Detect which cell encompasses the target text, then output its [X, Y] center coordinate. 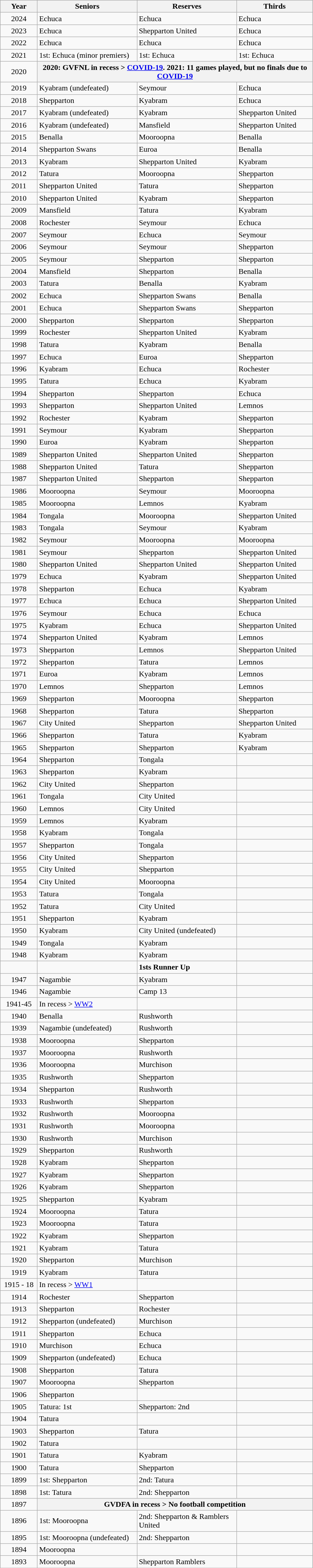
2019 [19, 88]
1955 [19, 869]
1921 [19, 1248]
Shepparton: 2nd [187, 1407]
In recess > WW1 [87, 1284]
Thirds [275, 6]
1989 [19, 454]
1914 [19, 1297]
1992 [19, 418]
2015 [19, 137]
1988 [19, 467]
1962 [19, 784]
1950 [19, 930]
1895 [19, 1537]
1990 [19, 442]
2011 [19, 186]
1984 [19, 515]
1979 [19, 577]
1926 [19, 1187]
1912 [19, 1321]
1933 [19, 1101]
2016 [19, 125]
1947 [19, 979]
1sts Runner Up [187, 967]
1920 [19, 1260]
1894 [19, 1550]
2002 [19, 296]
2000 [19, 320]
1904 [19, 1419]
1900 [19, 1468]
In recess > WW2 [87, 1004]
1919 [19, 1272]
1970 [19, 686]
1978 [19, 589]
1923 [19, 1224]
1927 [19, 1175]
1929 [19, 1150]
1981 [19, 552]
2008 [19, 223]
1924 [19, 1211]
2022 [19, 43]
1969 [19, 699]
1937 [19, 1053]
1996 [19, 369]
GVDFA in recess > No football competition [175, 1504]
2004 [19, 271]
1977 [19, 601]
1897 [19, 1504]
Reserves [187, 6]
2013 [19, 161]
1976 [19, 613]
1899 [19, 1480]
1938 [19, 1040]
1951 [19, 918]
1983 [19, 528]
1st: Shepparton [87, 1480]
2nd: Tatura [187, 1480]
1973 [19, 650]
2nd: Shepparton & Ramblers United [187, 1521]
1980 [19, 564]
1957 [19, 845]
1999 [19, 332]
1964 [19, 760]
1997 [19, 357]
1913 [19, 1309]
2007 [19, 235]
2023 [19, 31]
1963 [19, 772]
1953 [19, 894]
1974 [19, 638]
2024 [19, 19]
1987 [19, 479]
1995 [19, 381]
1901 [19, 1455]
1909 [19, 1358]
1902 [19, 1443]
1906 [19, 1394]
2017 [19, 113]
1985 [19, 503]
2020: GVFNL in recess > COVID-19. 2021: 11 games played, but no finals due to COVID-19 [175, 72]
2021 [19, 55]
1940 [19, 1016]
1911 [19, 1333]
1932 [19, 1114]
Tatura: 1st [87, 1407]
1898 [19, 1492]
1975 [19, 625]
2012 [19, 174]
1991 [19, 430]
2003 [19, 284]
1967 [19, 723]
2014 [19, 149]
2006 [19, 247]
1956 [19, 857]
1st: Mooroopna [87, 1521]
1949 [19, 943]
1966 [19, 735]
1st: Tatura [87, 1492]
2005 [19, 259]
1958 [19, 833]
1965 [19, 748]
1939 [19, 1028]
1952 [19, 906]
1934 [19, 1089]
1982 [19, 540]
1946 [19, 992]
1961 [19, 796]
2009 [19, 210]
1994 [19, 394]
1968 [19, 711]
1903 [19, 1431]
1941-45 [19, 1004]
1922 [19, 1236]
1931 [19, 1126]
Seniors [87, 6]
1st: Echuca (minor premiers) [87, 55]
Nagambie (undefeated) [87, 1028]
City United (undefeated) [187, 930]
1948 [19, 955]
1925 [19, 1199]
1998 [19, 344]
1986 [19, 491]
2010 [19, 198]
1959 [19, 821]
1935 [19, 1077]
1993 [19, 406]
1907 [19, 1382]
Shepparton Ramblers [187, 1562]
2020 [19, 72]
1972 [19, 662]
1915 - 18 [19, 1284]
1908 [19, 1370]
1928 [19, 1163]
1893 [19, 1562]
1960 [19, 809]
1896 [19, 1521]
1971 [19, 674]
Camp 13 [187, 992]
1954 [19, 882]
2018 [19, 100]
1930 [19, 1138]
2001 [19, 308]
Year [19, 6]
1910 [19, 1346]
1st: Mooroopna (undefeated) [87, 1537]
1936 [19, 1065]
1905 [19, 1407]
